Search for the cell housing the specified text and yield its (X, Y) center coordinate. 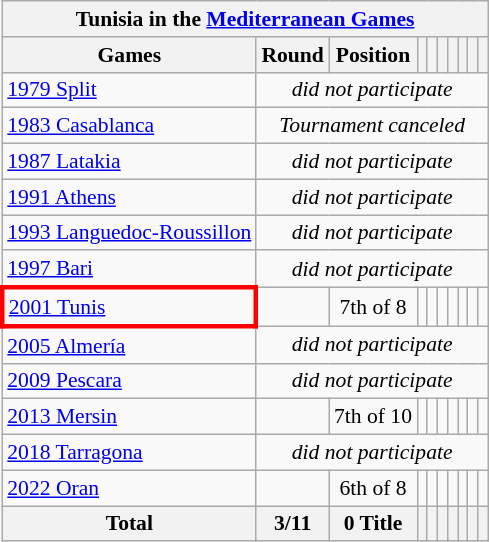
Tunisia in the Mediterranean Games (245, 19)
Position (373, 55)
7th of 10 (373, 417)
2022 Oran (129, 488)
1997 Bari (129, 270)
7th of 8 (373, 308)
2009 Pescara (129, 381)
6th of 8 (373, 488)
3/11 (292, 524)
Games (129, 55)
1991 Athens (129, 197)
Total (129, 524)
1979 Split (129, 90)
1993 Languedoc-Roussillon (129, 233)
1987 Latakia (129, 162)
2001 Tunis (129, 308)
1983 Casablanca (129, 126)
2018 Tarragona (129, 453)
2005 Almería (129, 344)
Tournament canceled (372, 126)
0 Title (373, 524)
Round (292, 55)
2013 Mersin (129, 417)
